For the text-containing cell, return its midpoint in [x, y] coordinate format. 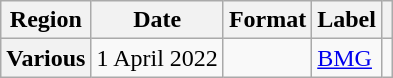
Date [157, 20]
Various [46, 58]
1 April 2022 [157, 58]
Region [46, 20]
BMG [347, 58]
Format [267, 20]
Label [347, 20]
